Find where the given text appears and provide that cell's center as (X, Y) coordinate. 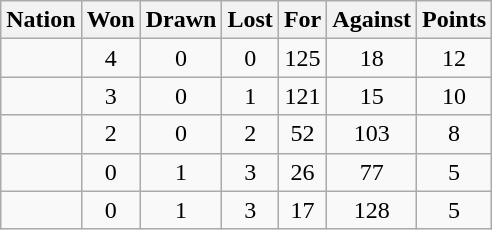
77 (372, 172)
12 (454, 58)
128 (372, 210)
121 (302, 96)
For (302, 20)
10 (454, 96)
Points (454, 20)
52 (302, 134)
Against (372, 20)
26 (302, 172)
4 (110, 58)
Drawn (181, 20)
125 (302, 58)
Nation (41, 20)
Won (110, 20)
18 (372, 58)
8 (454, 134)
17 (302, 210)
103 (372, 134)
15 (372, 96)
Lost (250, 20)
